Return (X, Y) of the center of cell containing provided text 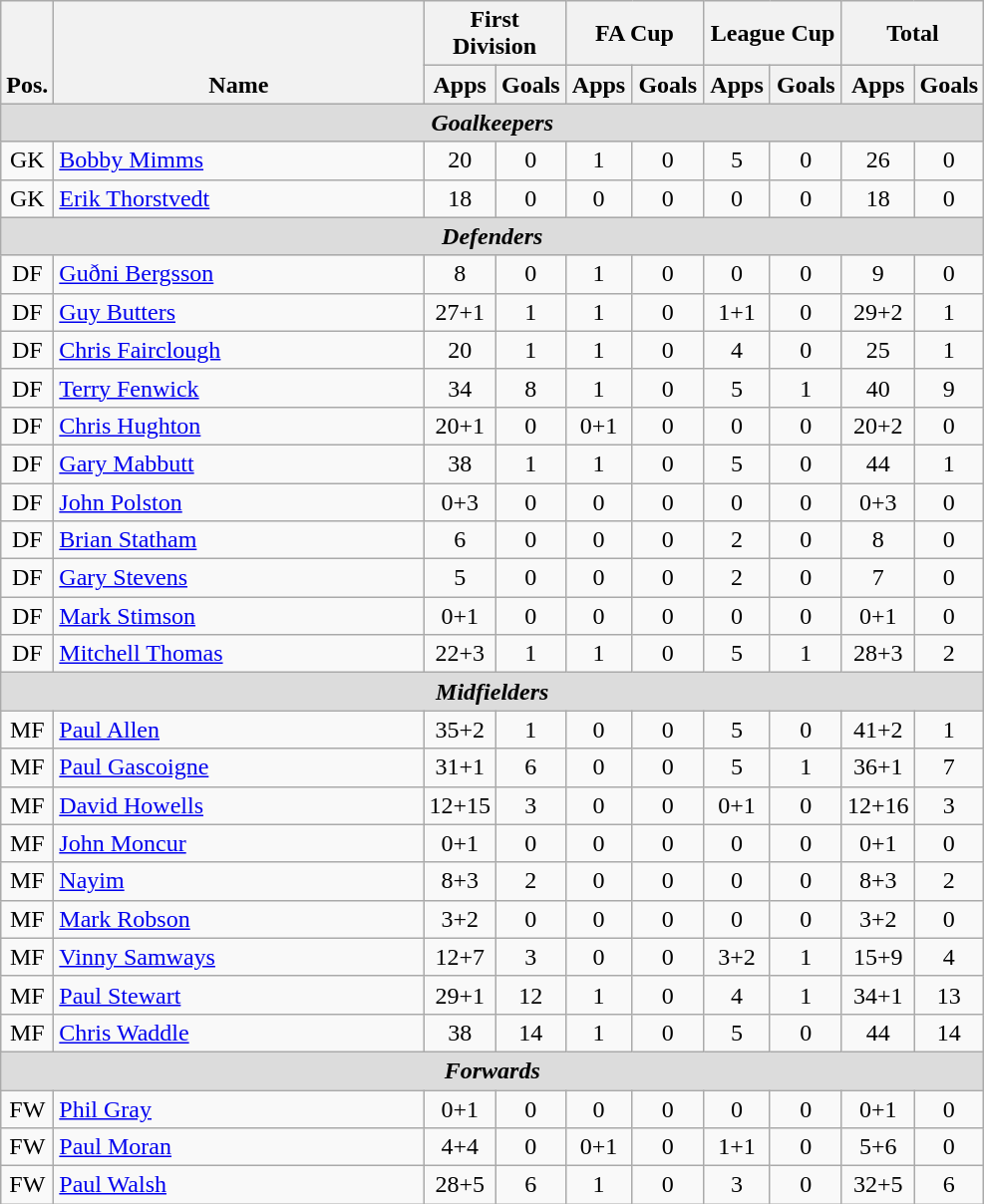
Goalkeepers (492, 123)
34 (461, 388)
40 (877, 388)
Mark Stimson (239, 616)
John Polston (239, 501)
David Howells (239, 805)
Erik Thorstvedt (239, 198)
FA Cup (634, 34)
22+3 (461, 654)
Gary Mabbutt (239, 463)
Nayim (239, 881)
First Division (494, 34)
Forwards (492, 1070)
Chris Waddle (239, 1033)
20+1 (461, 426)
Paul Allen (239, 730)
Brian Statham (239, 540)
26 (877, 160)
32+5 (877, 1185)
Paul Gascoigne (239, 767)
Gary Stevens (239, 578)
29+2 (877, 312)
Mark Robson (239, 919)
27+1 (461, 312)
Pos. (28, 52)
Terry Fenwick (239, 388)
Guy Butters (239, 312)
41+2 (877, 730)
12+16 (877, 805)
28+3 (877, 654)
Mitchell Thomas (239, 654)
4+4 (461, 1147)
20+2 (877, 426)
Paul Walsh (239, 1185)
28+5 (461, 1185)
League Cup (774, 34)
35+2 (461, 730)
Guðni Bergsson (239, 274)
Chris Fairclough (239, 350)
Chris Hughton (239, 426)
5+6 (877, 1147)
Phil Gray (239, 1109)
36+1 (877, 767)
31+1 (461, 767)
25 (877, 350)
Total (912, 34)
Name (239, 52)
13 (949, 995)
Paul Stewart (239, 995)
12+7 (461, 957)
34+1 (877, 995)
Vinny Samways (239, 957)
12+15 (461, 805)
Bobby Mimms (239, 160)
Midfielders (492, 692)
12 (530, 995)
Defenders (492, 236)
15+9 (877, 957)
Paul Moran (239, 1147)
John Moncur (239, 843)
29+1 (461, 995)
